Return the [x, y] coordinate for the center point of the cell that contains the specified text.  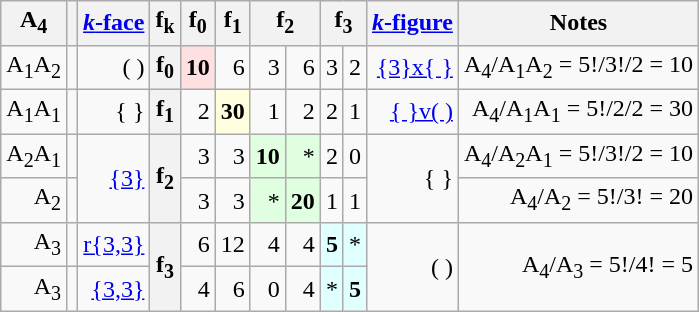
A4/A1A2 = 5!/3!/2 = 10 [578, 67]
20 [302, 200]
A4/A2 = 5!/3! = 20 [578, 200]
{ }v( ) [412, 111]
{3} [114, 178]
k-figure [412, 23]
{3}x{ } [412, 67]
30 [232, 111]
fk [165, 23]
A2A1 [34, 156]
{3,3} [114, 289]
A4/A1A1 = 5!/2/2 = 30 [578, 111]
A2 [34, 200]
Notes [578, 23]
r{3,3} [114, 244]
A1A1 [34, 111]
A4 [34, 23]
A1A2 [34, 67]
A4/A3 = 5!/4! = 5 [578, 266]
A4/A2A1 = 5!/3!/2 = 10 [578, 156]
12 [232, 244]
k-face [114, 23]
